Search for the cell housing the specified text and yield its [x, y] center coordinate. 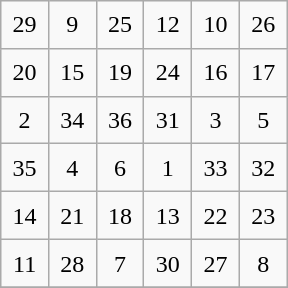
18 [120, 216]
8 [263, 263]
4 [72, 168]
15 [72, 72]
6 [120, 168]
14 [25, 216]
35 [25, 168]
32 [263, 168]
21 [72, 216]
27 [216, 263]
7 [120, 263]
16 [216, 72]
11 [25, 263]
36 [120, 120]
29 [25, 25]
9 [72, 25]
20 [25, 72]
33 [216, 168]
10 [216, 25]
5 [263, 120]
1 [168, 168]
28 [72, 263]
19 [120, 72]
13 [168, 216]
26 [263, 25]
24 [168, 72]
17 [263, 72]
31 [168, 120]
22 [216, 216]
3 [216, 120]
25 [120, 25]
12 [168, 25]
30 [168, 263]
2 [25, 120]
23 [263, 216]
34 [72, 120]
